From the cell containing the given text, extract its center point as [x, y] coordinate. 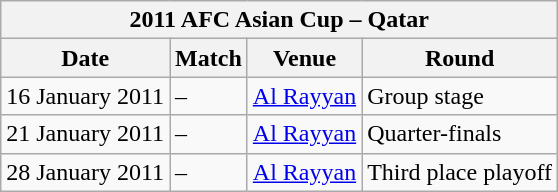
28 January 2011 [86, 172]
Venue [304, 58]
Match [209, 58]
Round [460, 58]
21 January 2011 [86, 134]
Quarter-finals [460, 134]
Third place playoff [460, 172]
2011 AFC Asian Cup – Qatar [280, 20]
16 January 2011 [86, 96]
Group stage [460, 96]
Date [86, 58]
